Pinpoint the cell where the given text exists, returning its [x, y] midpoint coordinate. 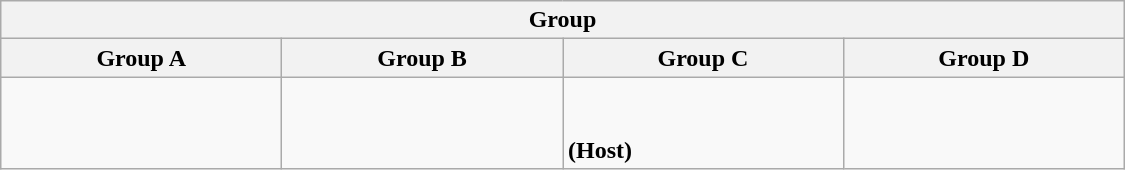
Group D [984, 58]
(Host) [702, 123]
Group A [142, 58]
Group B [422, 58]
Group [563, 20]
Group C [702, 58]
